Determine the [x, y] coordinate at the center of the cell enclosing the given text.  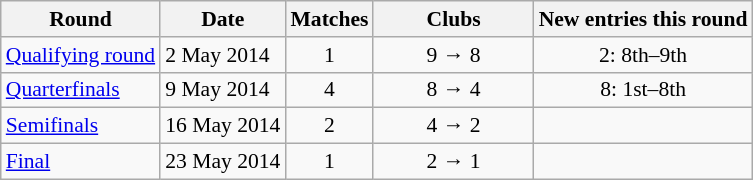
New entries this round [644, 19]
Date [222, 19]
23 May 2014 [222, 162]
2: 8th–9th [644, 55]
Semifinals [80, 126]
8 → 4 [453, 90]
8: 1st–8th [644, 90]
4 [329, 90]
Qualifying round [80, 55]
Round [80, 19]
Final [80, 162]
Matches [329, 19]
2 [329, 126]
2 May 2014 [222, 55]
9 May 2014 [222, 90]
Clubs [453, 19]
16 May 2014 [222, 126]
4 → 2 [453, 126]
Quarterfinals [80, 90]
2 → 1 [453, 162]
9 → 8 [453, 55]
